Search for the cell housing the specified text and yield its (X, Y) center coordinate. 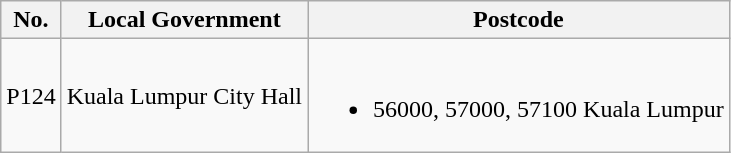
No. (31, 20)
Postcode (519, 20)
P124 (31, 96)
Local Government (184, 20)
56000, 57000, 57100 Kuala Lumpur (519, 96)
Kuala Lumpur City Hall (184, 96)
